Extract the [X, Y] coordinate from the center of the cell holding the provided text.  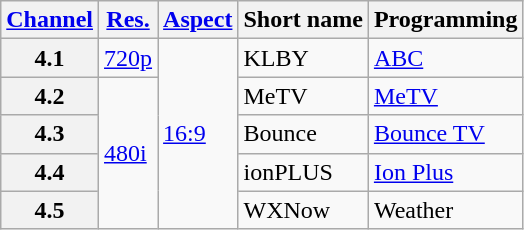
4.1 [50, 58]
Bounce [303, 134]
ionPLUS [303, 172]
ABC [446, 58]
4.5 [50, 210]
720p [128, 58]
Aspect [198, 20]
Programming [446, 20]
Channel [50, 20]
Ion Plus [446, 172]
4.2 [50, 96]
4.4 [50, 172]
16:9 [198, 134]
Short name [303, 20]
KLBY [303, 58]
WXNow [303, 210]
4.3 [50, 134]
Bounce TV [446, 134]
Res. [128, 20]
Weather [446, 210]
480i [128, 153]
